Determine the [x, y] coordinate at the center of the cell enclosing the given text.  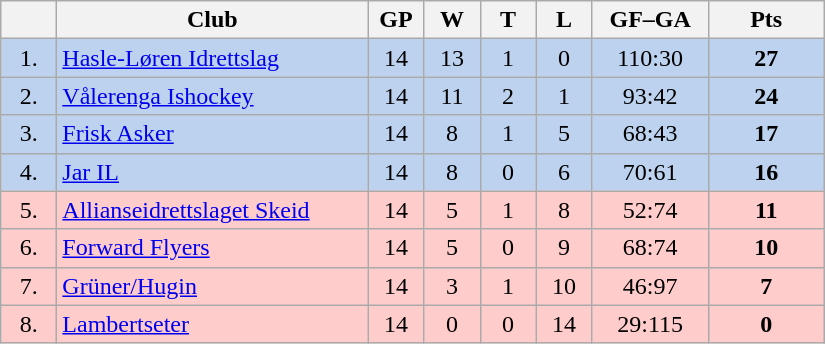
Jar IL [212, 172]
27 [766, 58]
24 [766, 96]
Lambertseter [212, 324]
29:115 [650, 324]
Frisk Asker [212, 134]
9 [564, 248]
6. [29, 248]
Hasle-Løren Idrettslag [212, 58]
13 [452, 58]
Allianseidrettslaget Skeid [212, 210]
GP [396, 20]
Club [212, 20]
3 [452, 286]
93:42 [650, 96]
Pts [766, 20]
17 [766, 134]
1. [29, 58]
2 [508, 96]
Grüner/Hugin [212, 286]
T [508, 20]
16 [766, 172]
46:97 [650, 286]
5. [29, 210]
68:43 [650, 134]
2. [29, 96]
7. [29, 286]
Vålerenga Ishockey [212, 96]
52:74 [650, 210]
70:61 [650, 172]
Forward Flyers [212, 248]
110:30 [650, 58]
6 [564, 172]
8. [29, 324]
3. [29, 134]
GF–GA [650, 20]
L [564, 20]
68:74 [650, 248]
7 [766, 286]
4. [29, 172]
W [452, 20]
